From the cell containing the given text, extract its center point as [x, y] coordinate. 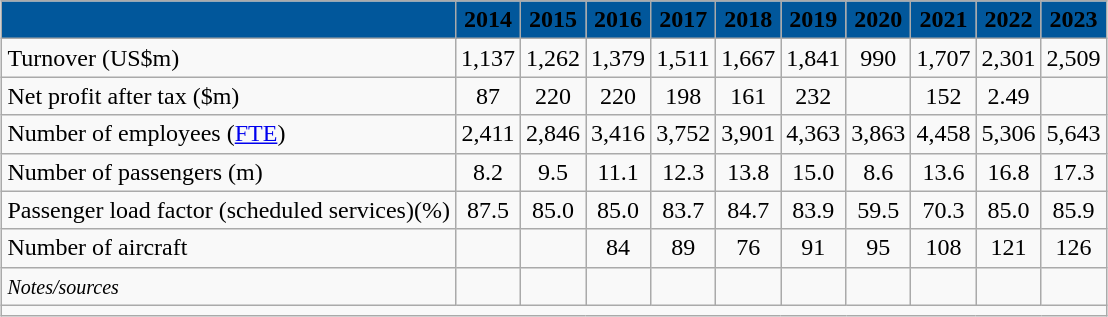
16.8 [1008, 172]
Number of aircraft [229, 248]
13.6 [944, 172]
12.3 [684, 172]
1,707 [944, 58]
87 [488, 96]
2023 [1074, 20]
59.5 [878, 210]
Notes/sources [229, 286]
13.8 [748, 172]
3,752 [684, 134]
Number of employees (FTE) [229, 134]
84.7 [748, 210]
1,137 [488, 58]
3,863 [878, 134]
Passenger load factor (scheduled services)(%) [229, 210]
11.1 [618, 172]
89 [684, 248]
76 [748, 248]
91 [814, 248]
5,643 [1074, 134]
15.0 [814, 172]
3,901 [748, 134]
126 [1074, 248]
2,846 [554, 134]
2.49 [1008, 96]
2018 [748, 20]
2021 [944, 20]
85.9 [1074, 210]
8.2 [488, 172]
2014 [488, 20]
17.3 [1074, 172]
Turnover (US$m) [229, 58]
2019 [814, 20]
108 [944, 248]
2022 [1008, 20]
9.5 [554, 172]
1,667 [748, 58]
1,841 [814, 58]
4,458 [944, 134]
232 [814, 96]
990 [878, 58]
1,262 [554, 58]
2017 [684, 20]
2015 [554, 20]
161 [748, 96]
70.3 [944, 210]
Number of passengers (m) [229, 172]
8.6 [878, 172]
121 [1008, 248]
2020 [878, 20]
83.7 [684, 210]
4,363 [814, 134]
87.5 [488, 210]
2,509 [1074, 58]
2,301 [1008, 58]
1,379 [618, 58]
83.9 [814, 210]
2,411 [488, 134]
5,306 [1008, 134]
1,511 [684, 58]
95 [878, 248]
198 [684, 96]
3,416 [618, 134]
152 [944, 96]
2016 [618, 20]
Net profit after tax ($m) [229, 96]
84 [618, 248]
